For the text-containing cell, return its midpoint in [x, y] coordinate format. 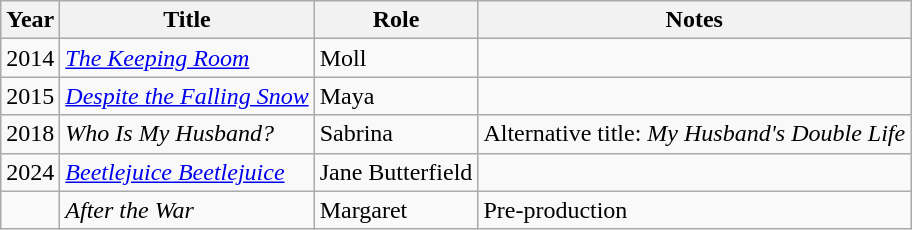
Despite the Falling Snow [187, 96]
Title [187, 20]
Sabrina [396, 134]
Notes [694, 20]
Alternative title: My Husband's Double Life [694, 134]
Pre-production [694, 210]
The Keeping Room [187, 58]
2024 [30, 172]
Who Is My Husband? [187, 134]
Role [396, 20]
Beetlejuice Beetlejuice [187, 172]
Moll [396, 58]
Jane Butterfield [396, 172]
Maya [396, 96]
2015 [30, 96]
After the War [187, 210]
2014 [30, 58]
2018 [30, 134]
Margaret [396, 210]
Year [30, 20]
